Capture the cell that displays the provided text and extract its [X, Y] central coordinate. 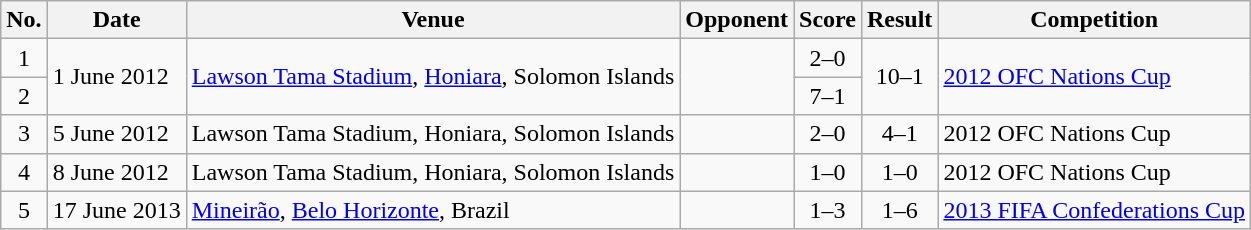
Date [116, 20]
3 [24, 134]
8 June 2012 [116, 172]
2 [24, 96]
Mineirão, Belo Horizonte, Brazil [433, 210]
17 June 2013 [116, 210]
No. [24, 20]
5 [24, 210]
1–6 [899, 210]
Venue [433, 20]
10–1 [899, 77]
1 June 2012 [116, 77]
5 June 2012 [116, 134]
4 [24, 172]
1 [24, 58]
1–3 [828, 210]
Result [899, 20]
4–1 [899, 134]
Score [828, 20]
2013 FIFA Confederations Cup [1094, 210]
Competition [1094, 20]
Opponent [737, 20]
7–1 [828, 96]
